Output the [X, Y] coordinate of the center of the cell containing the given text.  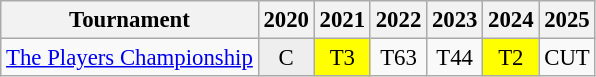
C [286, 58]
2024 [511, 20]
2021 [342, 20]
The Players Championship [130, 58]
T63 [398, 58]
2023 [455, 20]
2022 [398, 20]
T2 [511, 58]
T3 [342, 58]
T44 [455, 58]
2020 [286, 20]
CUT [567, 58]
Tournament [130, 20]
2025 [567, 20]
